Capture the cell that displays the provided text and extract its [X, Y] central coordinate. 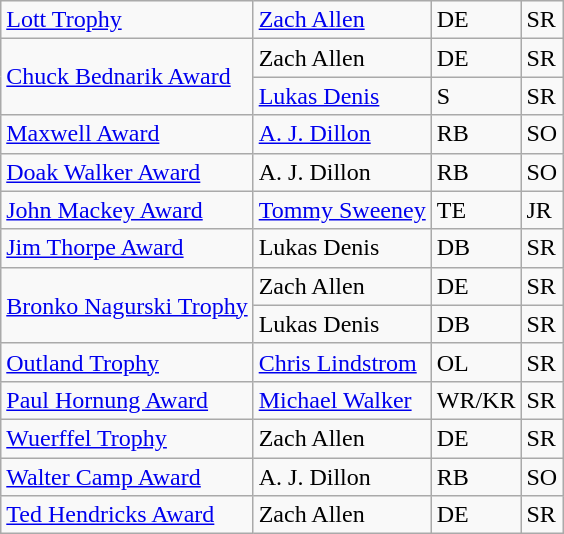
TE [476, 210]
Michael Walker [342, 400]
Lott Trophy [127, 20]
Chuck Bednarik Award [127, 77]
Tommy Sweeney [342, 210]
WR/KR [476, 400]
Chris Lindstrom [342, 362]
Ted Hendricks Award [127, 515]
Outland Trophy [127, 362]
Maxwell Award [127, 134]
Wuerffel Trophy [127, 438]
Bronko Nagurski Trophy [127, 305]
John Mackey Award [127, 210]
Walter Camp Award [127, 477]
Paul Hornung Award [127, 400]
Doak Walker Award [127, 172]
JR [542, 210]
OL [476, 362]
Jim Thorpe Award [127, 248]
S [476, 96]
